Return the (x, y) coordinate for the center point of the cell that contains the specified text.  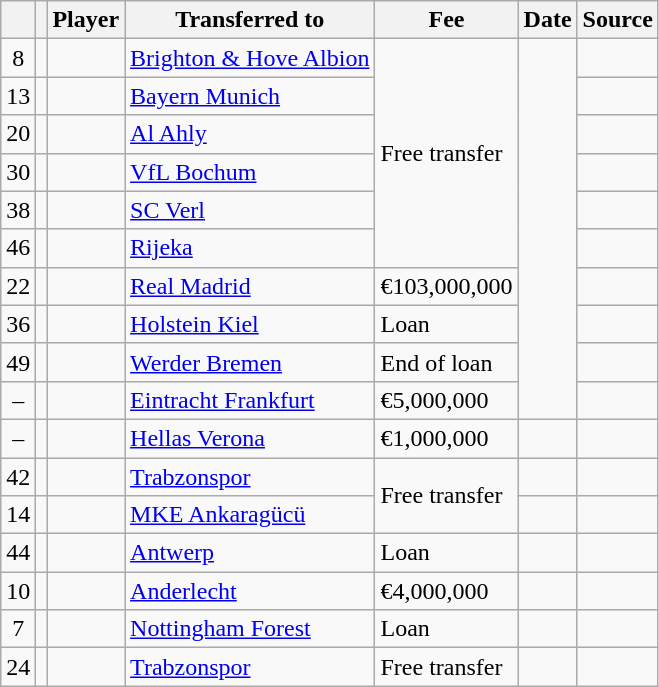
€1,000,000 (446, 438)
38 (18, 210)
Antwerp (250, 553)
44 (18, 553)
End of loan (446, 362)
Date (548, 20)
8 (18, 58)
Nottingham Forest (250, 629)
Real Madrid (250, 286)
Al Ahly (250, 134)
24 (18, 667)
Holstein Kiel (250, 324)
20 (18, 134)
€103,000,000 (446, 286)
Eintracht Frankfurt (250, 400)
42 (18, 477)
Transferred to (250, 20)
VfL Bochum (250, 172)
49 (18, 362)
22 (18, 286)
Source (618, 20)
14 (18, 515)
13 (18, 96)
SC Verl (250, 210)
Rijeka (250, 248)
Bayern Munich (250, 96)
MKE Ankaragücü (250, 515)
Brighton & Hove Albion (250, 58)
30 (18, 172)
10 (18, 591)
€4,000,000 (446, 591)
46 (18, 248)
7 (18, 629)
€5,000,000 (446, 400)
Fee (446, 20)
Werder Bremen (250, 362)
Anderlecht (250, 591)
36 (18, 324)
Hellas Verona (250, 438)
Player (86, 20)
